Extract the (x, y) coordinate from the center of the cell holding the provided text.  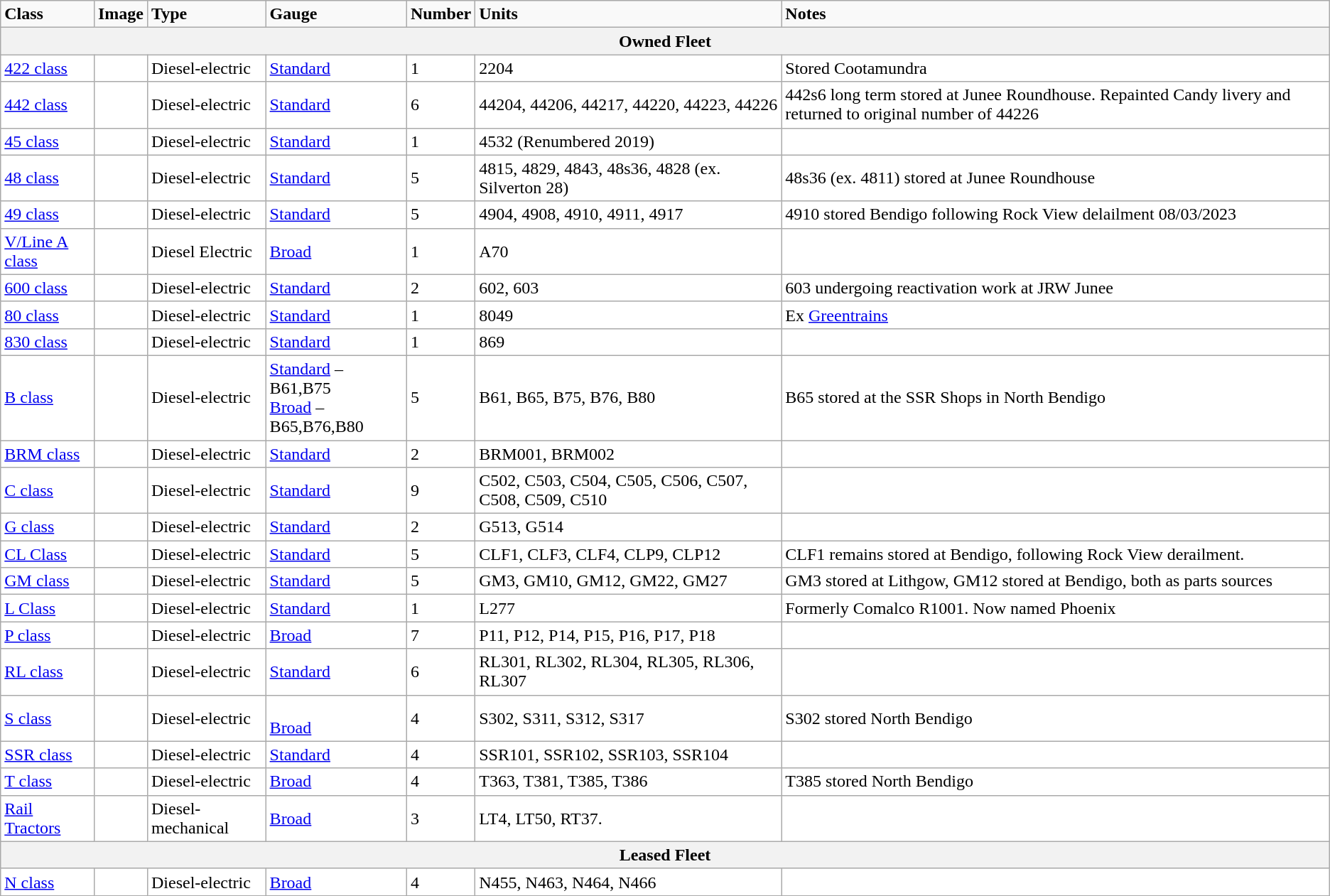
T class (48, 782)
GM class (48, 581)
CLF1 remains stored at Bendigo, following Rock View derailment. (1056, 554)
Leased Fleet (665, 855)
N class (48, 882)
830 class (48, 342)
48s36 (ex. 4811) stored at Junee Roundhouse (1056, 178)
Class (48, 14)
Rail Tractors (48, 819)
B class (48, 398)
Diesel Electric (206, 252)
SSR class (48, 755)
C502, C503, C504, C505, C506, C507, C508, C509, C510 (628, 490)
BRM001, BRM002 (628, 454)
T363, T381, T385, T386 (628, 782)
S302 stored North Bendigo (1056, 718)
Gauge (336, 14)
L277 (628, 608)
CL Class (48, 554)
4532 (Renumbered 2019) (628, 141)
8049 (628, 315)
Stored Cootamundra (1056, 68)
49 class (48, 215)
B61, B65, B75, B76, B80 (628, 398)
L Class (48, 608)
CLF1, CLF3, CLF4, CLP9, CLP12 (628, 554)
Diesel-mechanical (206, 819)
48 class (48, 178)
869 (628, 342)
4815, 4829, 4843, 48s36, 4828 (ex. Silverton 28) (628, 178)
9 (440, 490)
Notes (1056, 14)
Units (628, 14)
N455, N463, N464, N466 (628, 882)
GM3 stored at Lithgow, GM12 stored at Bendigo, both as parts sources (1056, 581)
P class (48, 635)
442 class (48, 105)
S class (48, 718)
C class (48, 490)
GM3, GM10, GM12, GM22, GM27 (628, 581)
S302, S311, S312, S317 (628, 718)
442s6 long term stored at Junee Roundhouse. Repainted Candy livery and returned to original number of 44226 (1056, 105)
P11, P12, P14, P15, P16, P17, P18 (628, 635)
LT4, LT50, RT37. (628, 819)
Ex Greentrains (1056, 315)
Number (440, 14)
G class (48, 527)
G513, G514 (628, 527)
Image (121, 14)
603 undergoing reactivation work at JRW Junee (1056, 288)
44204, 44206, 44217, 44220, 44223, 44226 (628, 105)
Formerly Comalco R1001. Now named Phoenix (1056, 608)
4904, 4908, 4910, 4911, 4917 (628, 215)
45 class (48, 141)
80 class (48, 315)
Standard – B61,B75Broad – B65,B76,B80 (336, 398)
A70 (628, 252)
BRM class (48, 454)
B65 stored at the SSR Shops in North Bendigo (1056, 398)
3 (440, 819)
602, 603 (628, 288)
600 class (48, 288)
7 (440, 635)
T385 stored North Bendigo (1056, 782)
V/Line A class (48, 252)
RL class (48, 672)
2204 (628, 68)
RL301, RL302, RL304, RL305, RL306, RL307 (628, 672)
SSR101, SSR102, SSR103, SSR104 (628, 755)
4910 stored Bendigo following Rock View delailment 08/03/2023 (1056, 215)
422 class (48, 68)
Type (206, 14)
Owned Fleet (665, 41)
